Provide the [X, Y] coordinate of the cell's center where the given text is located.  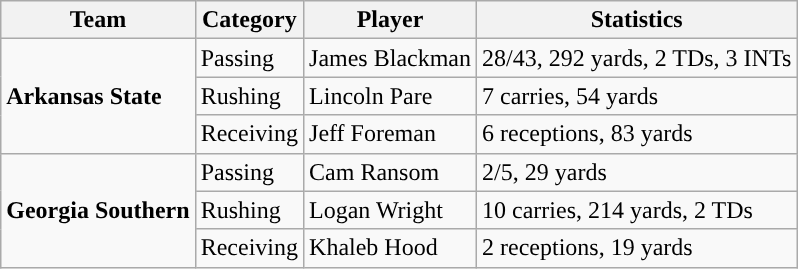
Khaleb Hood [390, 248]
Arkansas State [98, 96]
6 receptions, 83 yards [637, 134]
Georgia Southern [98, 210]
7 carries, 54 yards [637, 96]
28/43, 292 yards, 2 TDs, 3 INTs [637, 58]
2 receptions, 19 yards [637, 248]
Lincoln Pare [390, 96]
Cam Ransom [390, 172]
10 carries, 214 yards, 2 TDs [637, 210]
Logan Wright [390, 210]
James Blackman [390, 58]
Player [390, 20]
Team [98, 20]
Jeff Foreman [390, 134]
Category [249, 20]
2/5, 29 yards [637, 172]
Statistics [637, 20]
